Return [x, y] of the center of cell containing provided text 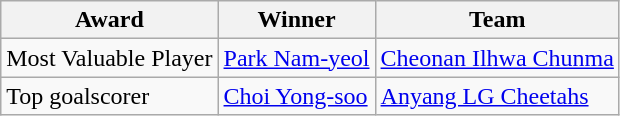
Park Nam-yeol [296, 58]
Cheonan Ilhwa Chunma [497, 58]
Award [110, 20]
Top goalscorer [110, 96]
Winner [296, 20]
Most Valuable Player [110, 58]
Anyang LG Cheetahs [497, 96]
Team [497, 20]
Choi Yong-soo [296, 96]
